Find where the given text appears and provide that cell's center as [X, Y] coordinate. 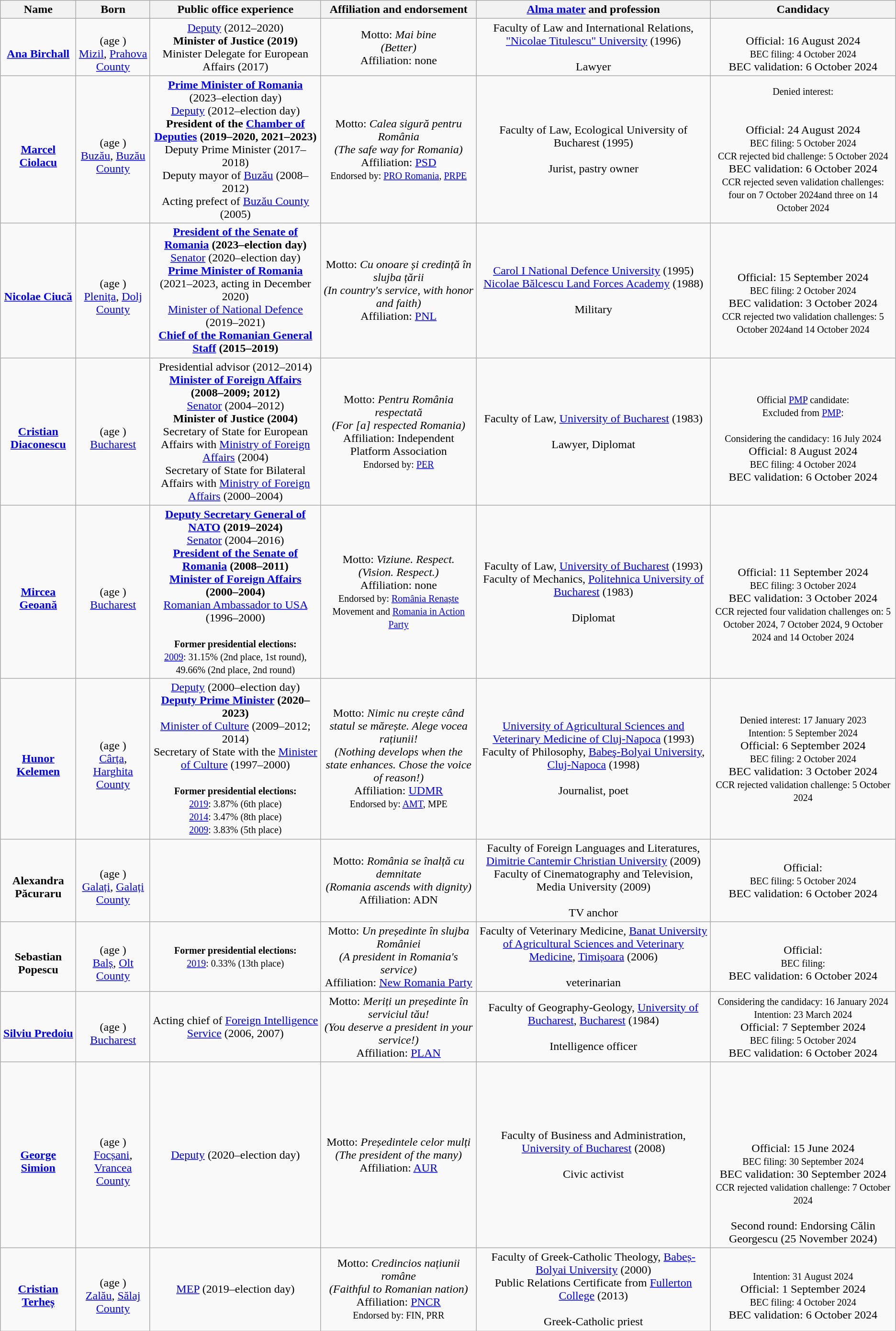
Faculty of Law, University of Bucharest (1993)Faculty of Mechanics, Politehnica University of Bucharest (1983)Diplomat [594, 592]
Former presidential elections:2019: 0.33% (13th place) [235, 957]
Motto: Viziune. Respect.(Vision. Respect.)Affiliation: noneEndorsed by: România Renaște Movement and Romania in Action Party [398, 592]
Nicolae Ciucă [38, 290]
Deputy (2012–2020)Minister of Justice (2019)Minister Delegate for European Affairs (2017) [235, 47]
(age )Mizil, Prahova County [113, 47]
Motto: Pentru România respectată(For [a] respected Romania)Affiliation: Independent Platform AssociationEndorsed by: PER [398, 431]
Candidacy [803, 10]
Acting chief of Foreign Intelligence Service (2006, 2007) [235, 1026]
Ana Birchall [38, 47]
(age )Plenița, Dolj County [113, 290]
Hunor Kelemen [38, 758]
Motto: Cu onoare și credință în slujba țării(In country's service, with honor and faith)Affiliation: PNL [398, 290]
(age )Balș, Olt County [113, 957]
Deputy (2020–election day) [235, 1155]
Faculty of Law and International Relations, "Nicolae Titulescu" University (1996)Lawyer [594, 47]
(age )Buzău, Buzău County [113, 149]
Affiliation and endorsement [398, 10]
Name [38, 10]
Motto: Credincios națiunii române(Faithful to Romanian nation)Affiliation: PNCREndorsed by: FIN, PRR [398, 1289]
Mircea Geoană [38, 592]
(age )Focșani, Vrancea County [113, 1155]
Public office experience [235, 10]
George Simion [38, 1155]
Motto: Președintele celor mulți(The president of the many)Affiliation: AUR [398, 1155]
Alma mater and profession [594, 10]
Faculty of Veterinary Medicine, Banat University of Agricultural Sciences and Veterinary Medicine, Timișoara (2006)veterinarian [594, 957]
Alexandra Păcuraru [38, 880]
Intention: 31 August 2024Official: 1 September 2024BEC filing: 4 October 2024BEC validation: 6 October 2024 [803, 1289]
Marcel Ciolacu [38, 149]
Faculty of Greek-Catholic Theology, Babeș-Bolyai University (2000)Public Relations Certificate from Fullerton College (2013)Greek-Catholic priest [594, 1289]
Silviu Predoiu [38, 1026]
(age )Cârța, Harghita County [113, 758]
Official: BEC filing: 5 October 2024BEC validation: 6 October 2024 [803, 880]
Faculty of Law, University of Bucharest (1983)Lawyer, Diplomat [594, 431]
Motto: Meriți un președinte în serviciul tău!(You deserve a president in your service!)Affiliation: PLAN [398, 1026]
Motto: Un președinte în slujba României(A president in Romania's service)Affiliation: New Romania Party [398, 957]
Cristian Terheș [38, 1289]
Motto: Calea sigură pentru România(The safe way for Romania)Affiliation: PSDEndorsed by: PRO Romania, PRPE [398, 149]
Official: 16 August 2024BEC filing: 4 October 2024BEC validation: 6 October 2024 [803, 47]
(age )Zalău, Sălaj County [113, 1289]
Considering the candidacy: 16 January 2024Intention: 23 March 2024Official: 7 September 2024BEC filing: 5 October 2024BEC validation: 6 October 2024 [803, 1026]
Official: BEC filing: BEC validation: 6 October 2024 [803, 957]
Cristian Diaconescu [38, 431]
Born [113, 10]
Motto: Mai bine(Better)Affiliation: none [398, 47]
Sebastian Popescu [38, 957]
Faculty of Business and Administration, University of Bucharest (2008)Civic activist [594, 1155]
Faculty of Law, Ecological University of Bucharest (1995)Jurist, pastry owner [594, 149]
Carol I National Defence University (1995)Nicolae Bălcescu Land Forces Academy (1988)Military [594, 290]
Motto: România se înalță cu demnitate(Romania ascends with dignity)Affiliation: ADN [398, 880]
Faculty of Geography-Geology, University of Bucharest, Bucharest (1984)Intelligence officer [594, 1026]
(age )Galați, Galați County [113, 880]
MEP (2019–election day) [235, 1289]
